Output the [X, Y] coordinate of the center of the cell containing the given text.  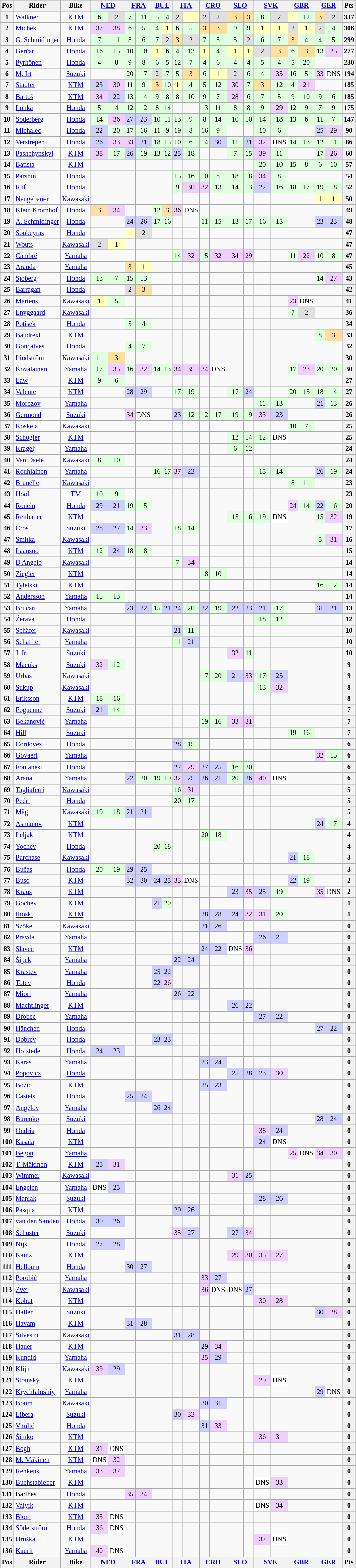
337 [349, 17]
Tagliaferri [37, 790]
Wouts [37, 244]
131 [7, 1494]
Šimko [37, 1437]
Lindström [37, 358]
Hofstede [37, 1051]
299 [349, 40]
70 [7, 801]
73 [7, 835]
80 [7, 915]
Pasqua [37, 1210]
Söderström [37, 1528]
56 [7, 642]
A. Schmidinger [37, 222]
Cros [37, 528]
117 [7, 1335]
Klein Kromhof [37, 210]
J. Irt [37, 654]
Urbas [37, 676]
Foguenne [37, 710]
Burenko [37, 1119]
Kaurit [37, 1551]
Aranda [37, 267]
66 [7, 755]
65 [7, 744]
Tyletski [37, 585]
69 [7, 790]
83 [7, 949]
81 [7, 926]
Govaert [37, 755]
95 [7, 1085]
Rüf [37, 188]
Ilioski [37, 915]
TM [76, 494]
Laansoo [37, 551]
Silvestri [37, 1335]
110 [7, 1255]
Ondria [37, 1131]
Ziegler [37, 574]
89 [7, 1017]
134 [7, 1528]
68 [7, 778]
Szőke [37, 926]
Libera [37, 1415]
Bartoš [37, 97]
114 [7, 1301]
Söderberg [37, 119]
Martens [37, 301]
Lnyggaard [37, 313]
128 [7, 1460]
75 [7, 858]
126 [7, 1437]
Mägi [37, 813]
130 [7, 1483]
119 [7, 1358]
Cambré [37, 256]
121 [7, 1381]
127 [7, 1449]
92 [7, 1051]
Haller [37, 1312]
91 [7, 1040]
Germond [37, 415]
van den Sanden [37, 1221]
D'Angelo [37, 562]
71 [7, 813]
120 [7, 1369]
104 [7, 1187]
Schäfer [37, 631]
Schögler [37, 437]
82 [7, 937]
Michalec [37, 131]
Sjöberg [37, 278]
M. Mäkinen [37, 1460]
87 [7, 994]
97 [7, 1108]
109 [7, 1244]
116 [7, 1324]
Krychfalushiy [37, 1392]
Hänchen [37, 1028]
79 [7, 903]
112 [7, 1278]
Pravda [37, 937]
Lonka [37, 108]
Fontanesi [37, 767]
Van Daele [37, 460]
100 [7, 1142]
Morozov [37, 403]
102 [7, 1165]
Buso [37, 881]
59 [7, 676]
Reitbauer [37, 517]
306 [349, 28]
Buchstabieber [37, 1483]
118 [7, 1347]
58 [7, 665]
G. Schmidinger [37, 40]
125 [7, 1426]
Angelov [37, 1108]
175 [349, 108]
Gonçalves [37, 347]
Law [37, 381]
Slavec [37, 949]
Barragan [37, 290]
Šipek [37, 960]
74 [7, 847]
Hool [37, 494]
Barthes [37, 1494]
Schuster [37, 1233]
Macuks [37, 665]
Kovalainen [37, 369]
Valyik [37, 1506]
Zver [37, 1290]
Pashchynskyi [37, 154]
55 [7, 631]
Castets [37, 1096]
Soubeyras [37, 233]
Sukup [37, 688]
Begon [37, 1153]
Staufer [37, 85]
101 [7, 1153]
Pedri [37, 801]
77 [7, 881]
Leljak [37, 835]
115 [7, 1312]
62 [7, 710]
Nijs [37, 1244]
Schaffter [37, 642]
Hill [37, 733]
129 [7, 1471]
277 [349, 51]
Havam [37, 1324]
Parshin [37, 176]
230 [349, 62]
Smitka [37, 540]
Klijn [37, 1369]
Bučas [37, 869]
Kragelj [37, 449]
Baudrexl [37, 335]
Stránský [37, 1381]
Yochev [37, 847]
53 [7, 608]
Maniak [37, 1199]
Božić [37, 1085]
98 [7, 1119]
Neugebauer [37, 199]
Kasala [37, 1142]
122 [7, 1392]
113 [7, 1290]
Batista [37, 165]
Wimmer [37, 1176]
Drobec [37, 1017]
Bekanovič [37, 721]
124 [7, 1415]
107 [7, 1221]
Kraus [37, 892]
Rouhiainen [37, 472]
135 [7, 1540]
103 [7, 1176]
Kohut [37, 1301]
85 [7, 972]
88 [7, 1006]
Eriksson [37, 699]
136 [7, 1551]
93 [7, 1062]
Kainz [37, 1255]
Krastev [37, 972]
Vitulić [37, 1426]
64 [7, 733]
Asmanov [37, 824]
105 [7, 1199]
133 [7, 1517]
Porobić [37, 1278]
Michek [37, 28]
96 [7, 1096]
T. Mäkinen [37, 1165]
Bogh [37, 1449]
63 [7, 721]
194 [349, 74]
Hauer [37, 1347]
Walkner [37, 17]
Pyrhönen [37, 62]
46 [7, 528]
123 [7, 1403]
111 [7, 1267]
Koskela [37, 426]
Andersson [37, 596]
Machtlinger [37, 1006]
Arana [37, 778]
Hellouin [37, 1267]
106 [7, 1210]
Žerava [37, 619]
Totev [37, 983]
Braim [37, 1403]
Brunelle [37, 483]
Purchase [37, 858]
84 [7, 960]
Dobrev [37, 1040]
94 [7, 1074]
Valente [37, 392]
51 [7, 585]
Blom [37, 1517]
76 [7, 869]
147 [349, 119]
Miori [37, 994]
Cordovez [37, 744]
Potisek [37, 324]
Karas [37, 1062]
Kundid [37, 1358]
Gochev [37, 903]
Popovicz [37, 1074]
Gerčar [37, 51]
Brucart [37, 608]
Hruška [37, 1540]
Renkens [37, 1471]
Verstrepen [37, 142]
132 [7, 1506]
61 [7, 699]
72 [7, 824]
M. Irt [37, 74]
78 [7, 892]
108 [7, 1233]
44 [7, 506]
Engelen [37, 1187]
67 [7, 767]
99 [7, 1131]
Roncin [37, 506]
